Locate the cell with the specified text and output its [X, Y] center coordinate. 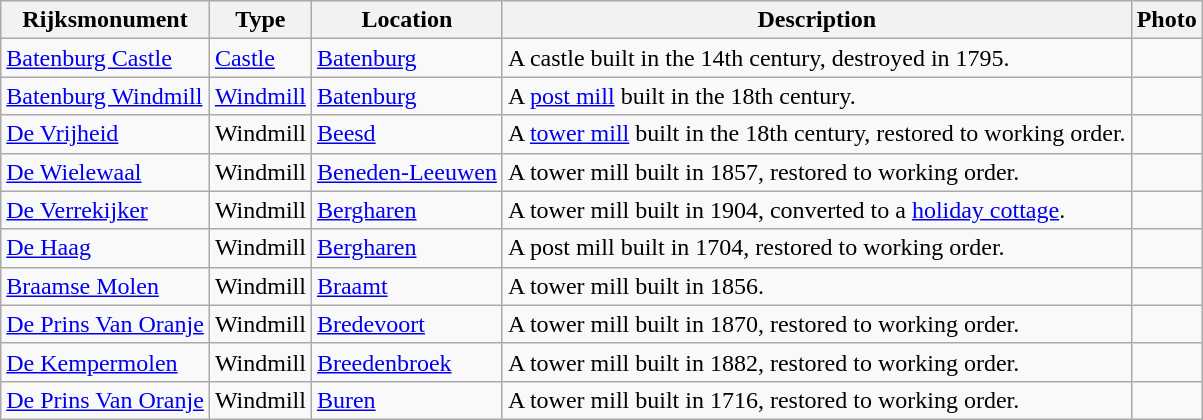
A castle built in the 14th century, destroyed in 1795. [816, 58]
Batenburg Windmill [106, 96]
Beneden-Leeuwen [406, 172]
A tower mill built in the 18th century, restored to working order. [816, 134]
Location [406, 20]
Buren [406, 400]
Castle [260, 58]
A post mill built in the 18th century. [816, 96]
A tower mill built in 1716, restored to working order. [816, 400]
De Vrijheid [106, 134]
Photo [1166, 20]
A post mill built in 1704, restored to working order. [816, 248]
A tower mill built in 1870, restored to working order. [816, 324]
A tower mill built in 1904, converted to a holiday cottage. [816, 210]
De Verrekijker [106, 210]
Braamse Molen [106, 286]
A tower mill built in 1856. [816, 286]
Bredevoort [406, 324]
De Kempermolen [106, 362]
Description [816, 20]
Breedenbroek [406, 362]
Rijksmonument [106, 20]
A tower mill built in 1882, restored to working order. [816, 362]
De Wielewaal [106, 172]
Beesd [406, 134]
De Haag [106, 248]
Braamt [406, 286]
A tower mill built in 1857, restored to working order. [816, 172]
Type [260, 20]
Batenburg Castle [106, 58]
